Identify which cell holds the provided text, then report its [X, Y] central coordinate. 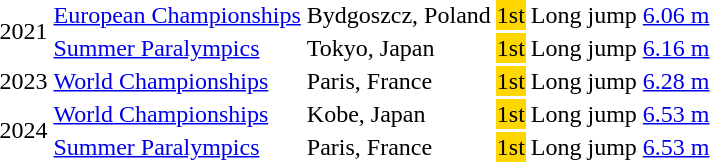
European Championships [177, 15]
Bydgoszcz, Poland [398, 15]
Tokyo, Japan [398, 48]
Kobe, Japan [398, 114]
